Detect which cell encompasses the target text, then output its [X, Y] center coordinate. 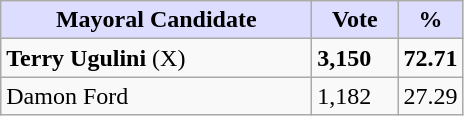
Damon Ford [156, 96]
27.29 [430, 96]
Mayoral Candidate [156, 20]
Terry Ugulini (X) [156, 58]
72.71 [430, 58]
% [430, 20]
1,182 [355, 96]
3,150 [355, 58]
Vote [355, 20]
